Find where the given text appears and provide that cell's center as (X, Y) coordinate. 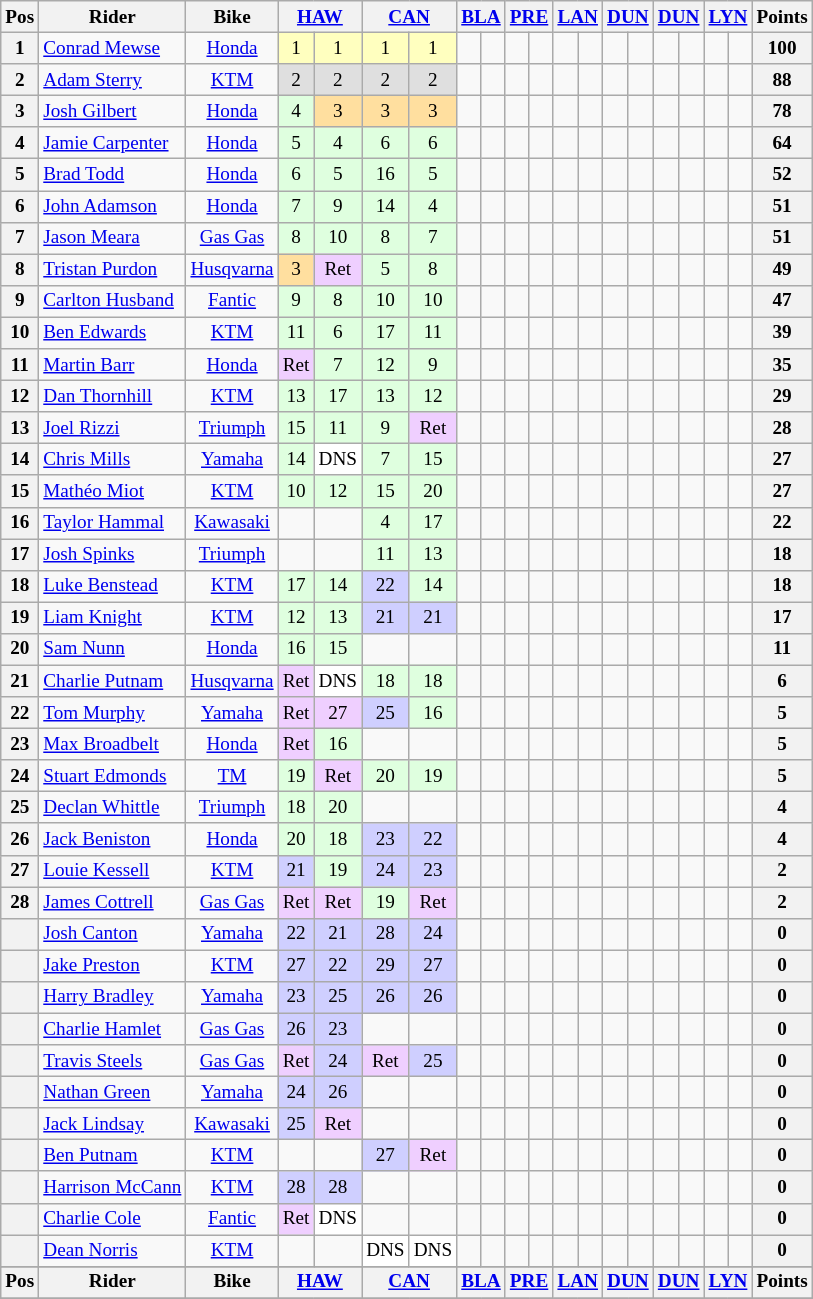
Tom Murphy (112, 713)
Harrison McCann (112, 1187)
Sam Nunn (112, 649)
Taylor Hammal (112, 523)
49 (782, 270)
Tristan Purdon (112, 270)
James Cottrell (112, 902)
52 (782, 175)
39 (782, 333)
Chris Mills (112, 460)
Conrad Mewse (112, 48)
Dean Norris (112, 1251)
Josh Spinks (112, 554)
Mathéo Miot (112, 491)
Brad Todd (112, 175)
Jack Lindsay (112, 1124)
Jack Beniston (112, 839)
Ben Putnam (112, 1156)
Jason Meara (112, 238)
Luke Benstead (112, 586)
Josh Gilbert (112, 111)
Jake Preston (112, 966)
47 (782, 301)
Carlton Husband (112, 301)
Joel Rizzi (112, 428)
Travis Steels (112, 1061)
Declan Whittle (112, 808)
Nathan Green (112, 1092)
Adam Sterry (112, 80)
Josh Canton (112, 934)
Charlie Cole (112, 1219)
Dan Thornhill (112, 396)
35 (782, 365)
Stuart Edmonds (112, 776)
Louie Kessell (112, 871)
TM (232, 776)
Harry Bradley (112, 997)
Martin Barr (112, 365)
78 (782, 111)
Charlie Putnam (112, 681)
Charlie Hamlet (112, 1029)
Ben Edwards (112, 333)
64 (782, 143)
Jamie Carpenter (112, 143)
Max Broadbelt (112, 744)
88 (782, 80)
John Adamson (112, 206)
Liam Knight (112, 618)
100 (782, 48)
